For the text-containing cell, return its midpoint in (x, y) coordinate format. 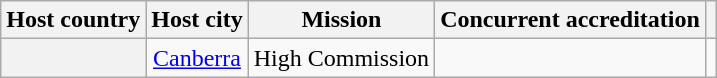
Mission (341, 20)
Host country (74, 20)
Concurrent accreditation (570, 20)
Host city (197, 20)
High Commission (341, 58)
Canberra (197, 58)
